Pinpoint the cell where the given text exists, returning its [x, y] midpoint coordinate. 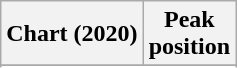
Chart (2020) [72, 34]
Peakposition [189, 34]
